From the cell containing the given text, extract its center point as (X, Y) coordinate. 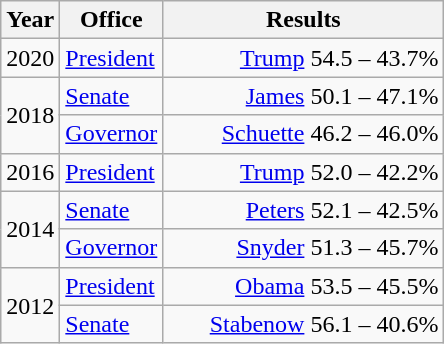
2016 (30, 172)
Year (30, 20)
James 50.1 – 47.1% (304, 96)
2020 (30, 58)
Results (304, 20)
Obama 53.5 – 45.5% (304, 286)
2014 (30, 229)
Stabenow 56.1 – 40.6% (304, 324)
Schuette 46.2 – 46.0% (304, 134)
2018 (30, 115)
Office (112, 20)
Snyder 51.3 – 45.7% (304, 248)
Trump 54.5 – 43.7% (304, 58)
2012 (30, 305)
Trump 52.0 – 42.2% (304, 172)
Peters 52.1 – 42.5% (304, 210)
